Detect which cell encompasses the target text, then output its [X, Y] center coordinate. 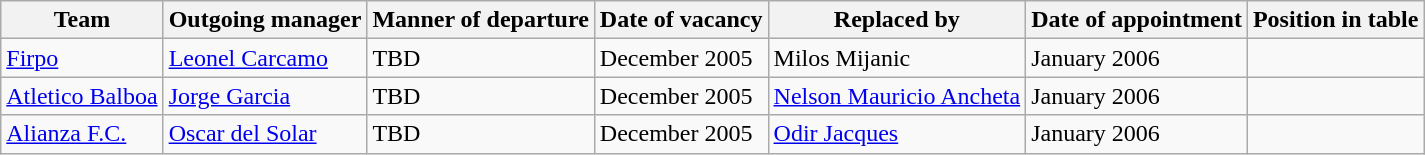
Date of vacancy [681, 20]
Alianza F.C. [82, 134]
Outgoing manager [265, 20]
Atletico Balboa [82, 96]
Position in table [1335, 20]
Nelson Mauricio Ancheta [897, 96]
Replaced by [897, 20]
Leonel Carcamo [265, 58]
Team [82, 20]
Milos Mijanic [897, 58]
Oscar del Solar [265, 134]
Firpo [82, 58]
Jorge Garcia [265, 96]
Date of appointment [1137, 20]
Odir Jacques [897, 134]
Manner of departure [480, 20]
